Provide the [X, Y] coordinate of the cell's center where the given text is located.  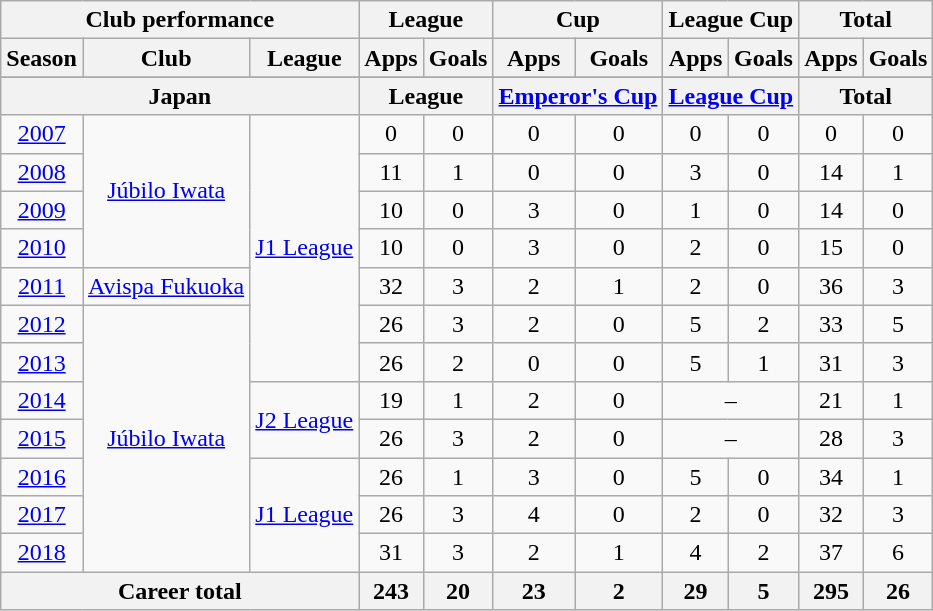
2016 [42, 477]
2007 [42, 134]
2010 [42, 248]
36 [831, 286]
Career total [180, 591]
295 [831, 591]
243 [391, 591]
2011 [42, 286]
J2 League [304, 419]
2013 [42, 362]
28 [831, 438]
2008 [42, 172]
Avispa Fukuoka [166, 286]
Season [42, 58]
Japan [180, 96]
Cup [578, 20]
Club performance [180, 20]
Emperor's Cup [578, 96]
34 [831, 477]
2009 [42, 210]
2014 [42, 400]
Club [166, 58]
23 [534, 591]
33 [831, 324]
15 [831, 248]
2015 [42, 438]
29 [696, 591]
11 [391, 172]
2018 [42, 553]
20 [458, 591]
2017 [42, 515]
2012 [42, 324]
37 [831, 553]
21 [831, 400]
19 [391, 400]
6 [898, 553]
